Scan for the cell matching the given text and deliver its (X, Y) coordinate at center. 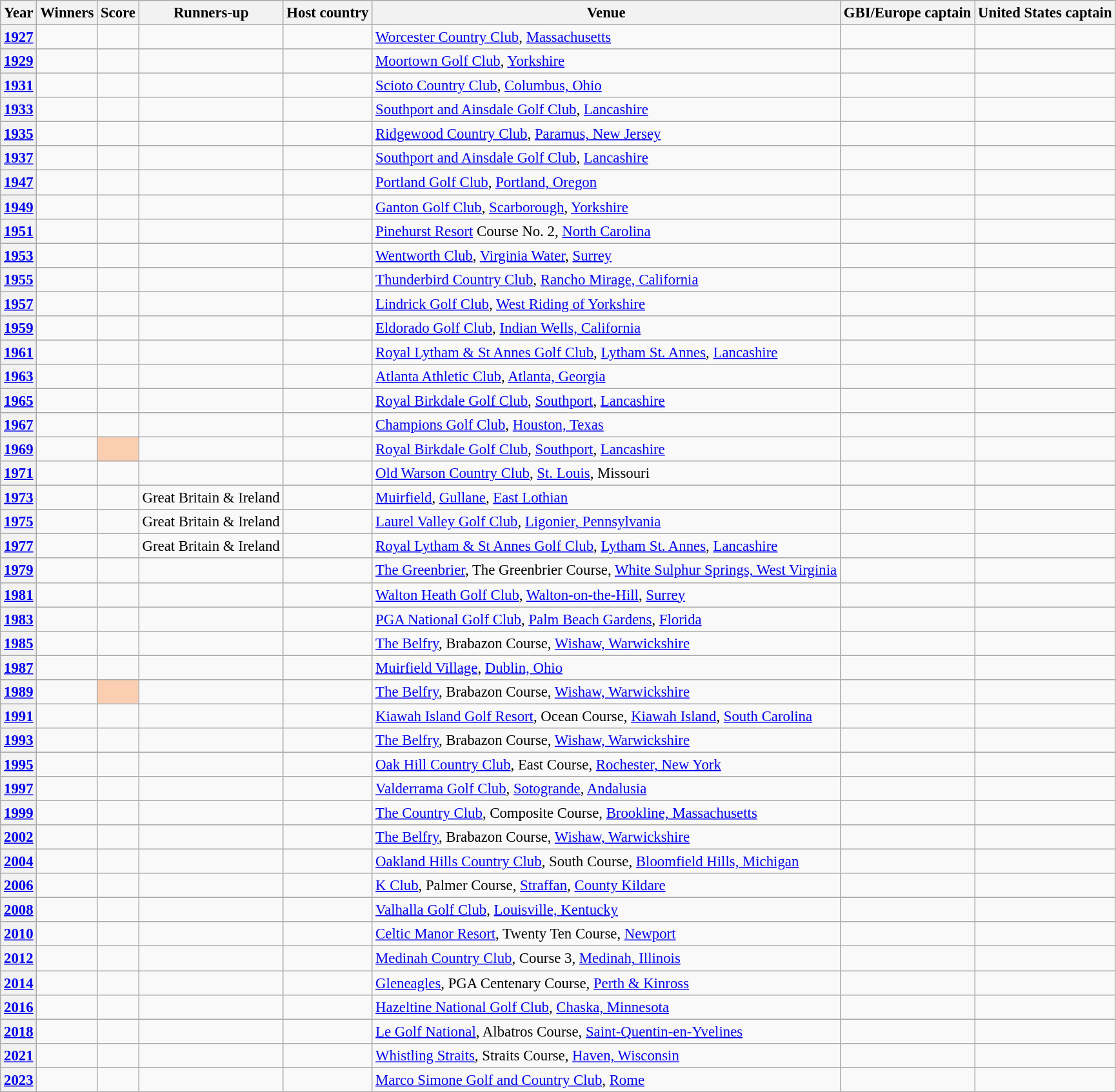
1989 (19, 692)
The Country Club, Composite Course, Brookline, Massachusetts (606, 813)
1975 (19, 522)
1951 (19, 231)
1959 (19, 328)
1997 (19, 789)
1973 (19, 498)
Wentworth Club, Virginia Water, Surrey (606, 255)
2021 (19, 1055)
2016 (19, 1007)
1935 (19, 134)
Year (19, 13)
Old Warson Country Club, St. Louis, Missouri (606, 473)
Muirfield Village, Dublin, Ohio (606, 668)
2018 (19, 1031)
1993 (19, 740)
Runners-up (211, 13)
1985 (19, 643)
2010 (19, 935)
Thunderbird Country Club, Rancho Mirage, California (606, 279)
1927 (19, 37)
2008 (19, 910)
1937 (19, 158)
1983 (19, 619)
Le Golf National, Albatros Course, Saint-Quentin-en-Yvelines (606, 1031)
Celtic Manor Resort, Twenty Ten Course, Newport (606, 935)
The Greenbrier, The Greenbrier Course, White Sulphur Springs, West Virginia (606, 571)
Venue (606, 13)
GBI/Europe captain (907, 13)
K Club, Palmer Course, Straffan, County Kildare (606, 886)
Oak Hill Country Club, East Course, Rochester, New York (606, 764)
Kiawah Island Golf Resort, Ocean Course, Kiawah Island, South Carolina (606, 716)
1929 (19, 61)
1947 (19, 183)
1933 (19, 110)
1979 (19, 571)
Medinah Country Club, Course 3, Medinah, Illinois (606, 958)
Ganton Golf Club, Scarborough, Yorkshire (606, 207)
PGA National Golf Club, Palm Beach Gardens, Florida (606, 619)
Ridgewood Country Club, Paramus, New Jersey (606, 134)
1931 (19, 86)
Valderrama Golf Club, Sotogrande, Andalusia (606, 789)
1995 (19, 764)
1977 (19, 546)
Host country (328, 13)
Walton Heath Golf Club, Walton-on-the-Hill, Surrey (606, 595)
Scioto Country Club, Columbus, Ohio (606, 86)
Portland Golf Club, Portland, Oregon (606, 183)
1953 (19, 255)
1963 (19, 377)
Hazeltine National Golf Club, Chaska, Minnesota (606, 1007)
1969 (19, 450)
1987 (19, 668)
1957 (19, 304)
1965 (19, 401)
1949 (19, 207)
Whistling Straits, Straits Course, Haven, Wisconsin (606, 1055)
2012 (19, 958)
Score (119, 13)
1981 (19, 595)
2002 (19, 837)
Moortown Golf Club, Yorkshire (606, 61)
1999 (19, 813)
Marco Simone Golf and Country Club, Rome (606, 1080)
2006 (19, 886)
1955 (19, 279)
Laurel Valley Golf Club, Ligonier, Pennsylvania (606, 522)
Worcester Country Club, Massachusetts (606, 37)
Muirfield, Gullane, East Lothian (606, 498)
Valhalla Golf Club, Louisville, Kentucky (606, 910)
Winners (67, 13)
Oakland Hills Country Club, South Course, Bloomfield Hills, Michigan (606, 862)
1971 (19, 473)
Eldorado Golf Club, Indian Wells, California (606, 328)
1961 (19, 352)
Atlanta Athletic Club, Atlanta, Georgia (606, 377)
2023 (19, 1080)
Gleneagles, PGA Centenary Course, Perth & Kinross (606, 983)
Champions Golf Club, Houston, Texas (606, 425)
2004 (19, 862)
2014 (19, 983)
Pinehurst Resort Course No. 2, North Carolina (606, 231)
1991 (19, 716)
United States captain (1045, 13)
1967 (19, 425)
Lindrick Golf Club, West Riding of Yorkshire (606, 304)
